Provide the [X, Y] coordinate of the cell's center where the given text is located.  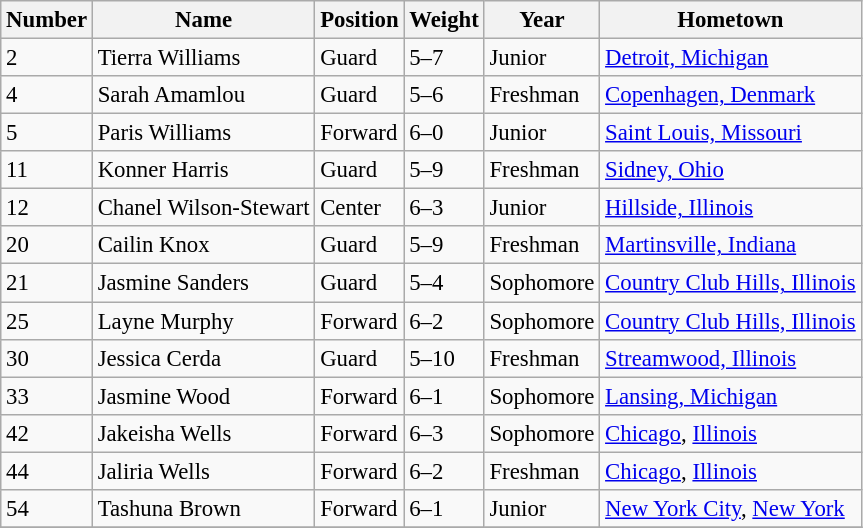
30 [47, 358]
Center [360, 208]
42 [47, 433]
Hometown [730, 20]
Year [542, 20]
12 [47, 208]
Layne Murphy [203, 321]
Jasmine Sanders [203, 283]
Tierra Williams [203, 58]
Streamwood, Illinois [730, 358]
Jessica Cerda [203, 358]
5–4 [444, 283]
Name [203, 20]
Detroit, Michigan [730, 58]
33 [47, 396]
New York City, New York [730, 509]
Konner Harris [203, 170]
Paris Williams [203, 133]
44 [47, 471]
Saint Louis, Missouri [730, 133]
11 [47, 170]
Sarah Amamlou [203, 95]
5–7 [444, 58]
6–0 [444, 133]
Copenhagen, Denmark [730, 95]
Jakeisha Wells [203, 433]
4 [47, 95]
2 [47, 58]
Position [360, 20]
Number [47, 20]
5–10 [444, 358]
25 [47, 321]
Chanel Wilson-Stewart [203, 208]
Tashuna Brown [203, 509]
Jasmine Wood [203, 396]
5 [47, 133]
Hillside, Illinois [730, 208]
21 [47, 283]
5–6 [444, 95]
Sidney, Ohio [730, 170]
Lansing, Michigan [730, 396]
Weight [444, 20]
Martinsville, Indiana [730, 245]
20 [47, 245]
Jaliria Wells [203, 471]
Cailin Knox [203, 245]
54 [47, 509]
